Determine the (x, y) coordinate at the center of the cell enclosing the given text.  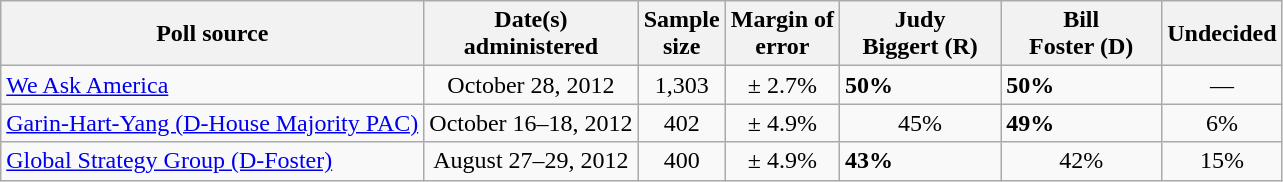
6% (1222, 123)
October 28, 2012 (531, 85)
August 27–29, 2012 (531, 161)
43% (920, 161)
Garin-Hart-Yang (D-House Majority PAC) (212, 123)
Samplesize (682, 34)
1,303 (682, 85)
± 2.7% (782, 85)
October 16–18, 2012 (531, 123)
JudyBiggert (R) (920, 34)
400 (682, 161)
Undecided (1222, 34)
BillFoster (D) (1082, 34)
Date(s)administered (531, 34)
We Ask America (212, 85)
45% (920, 123)
15% (1222, 161)
402 (682, 123)
Margin oferror (782, 34)
Global Strategy Group (D-Foster) (212, 161)
42% (1082, 161)
49% (1082, 123)
— (1222, 85)
Poll source (212, 34)
